Identify which cell holds the provided text, then report its [X, Y] central coordinate. 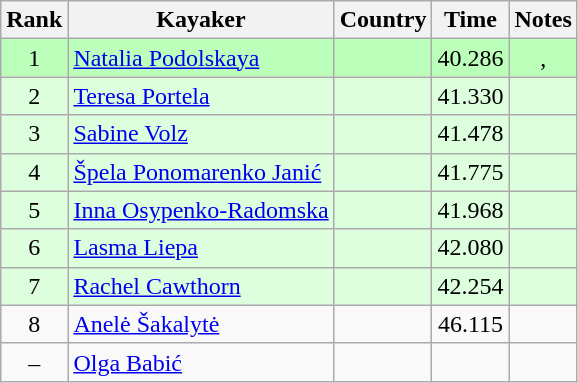
4 [34, 172]
Rank [34, 20]
Lasma Liepa [201, 248]
, [543, 58]
Sabine Volz [201, 134]
7 [34, 286]
2 [34, 96]
46.115 [470, 324]
41.330 [470, 96]
41.968 [470, 210]
41.775 [470, 172]
5 [34, 210]
Time [470, 20]
41.478 [470, 134]
42.254 [470, 286]
8 [34, 324]
Natalia Podolskaya [201, 58]
40.286 [470, 58]
Kayaker [201, 20]
Špela Ponomarenko Janić [201, 172]
Anelė Šakalytė [201, 324]
– [34, 362]
6 [34, 248]
Rachel Cawthorn [201, 286]
3 [34, 134]
Inna Osypenko-Radomska [201, 210]
Olga Babić [201, 362]
Teresa Portela [201, 96]
Country [383, 20]
1 [34, 58]
Notes [543, 20]
42.080 [470, 248]
